Find where the given text appears and provide that cell's center as (X, Y) coordinate. 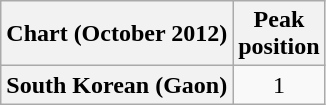
Peakposition (279, 34)
South Korean (Gaon) (117, 85)
1 (279, 85)
Chart (October 2012) (117, 34)
